Extract the [x, y] coordinate from the center of the cell holding the provided text.  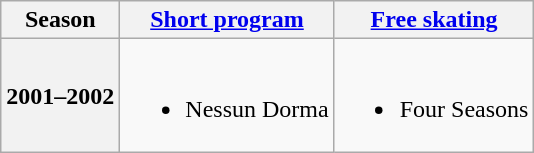
2001–2002 [60, 96]
Free skating [434, 20]
Season [60, 20]
Short program [227, 20]
Four Seasons [434, 96]
Nessun Dorma [227, 96]
